Detect which cell encompasses the target text, then output its (X, Y) center coordinate. 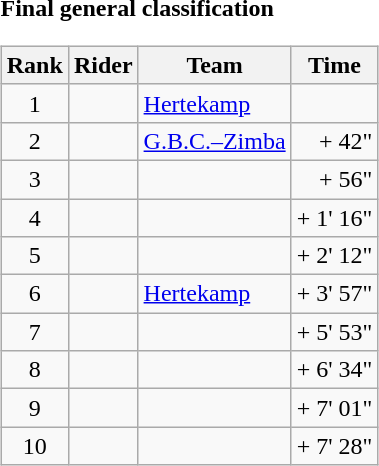
+ 5' 53" (334, 332)
1 (34, 103)
+ 56" (334, 179)
5 (34, 256)
+ 6' 34" (334, 370)
+ 42" (334, 141)
Rider (103, 65)
10 (34, 446)
3 (34, 179)
+ 3' 57" (334, 294)
2 (34, 141)
+ 7' 01" (334, 408)
Time (334, 65)
6 (34, 294)
G.B.C.–Zimba (214, 141)
Rank (34, 65)
+ 1' 16" (334, 217)
+ 2' 12" (334, 256)
+ 7' 28" (334, 446)
8 (34, 370)
Team (214, 65)
4 (34, 217)
9 (34, 408)
7 (34, 332)
